Pinpoint the cell where the given text exists, returning its (x, y) midpoint coordinate. 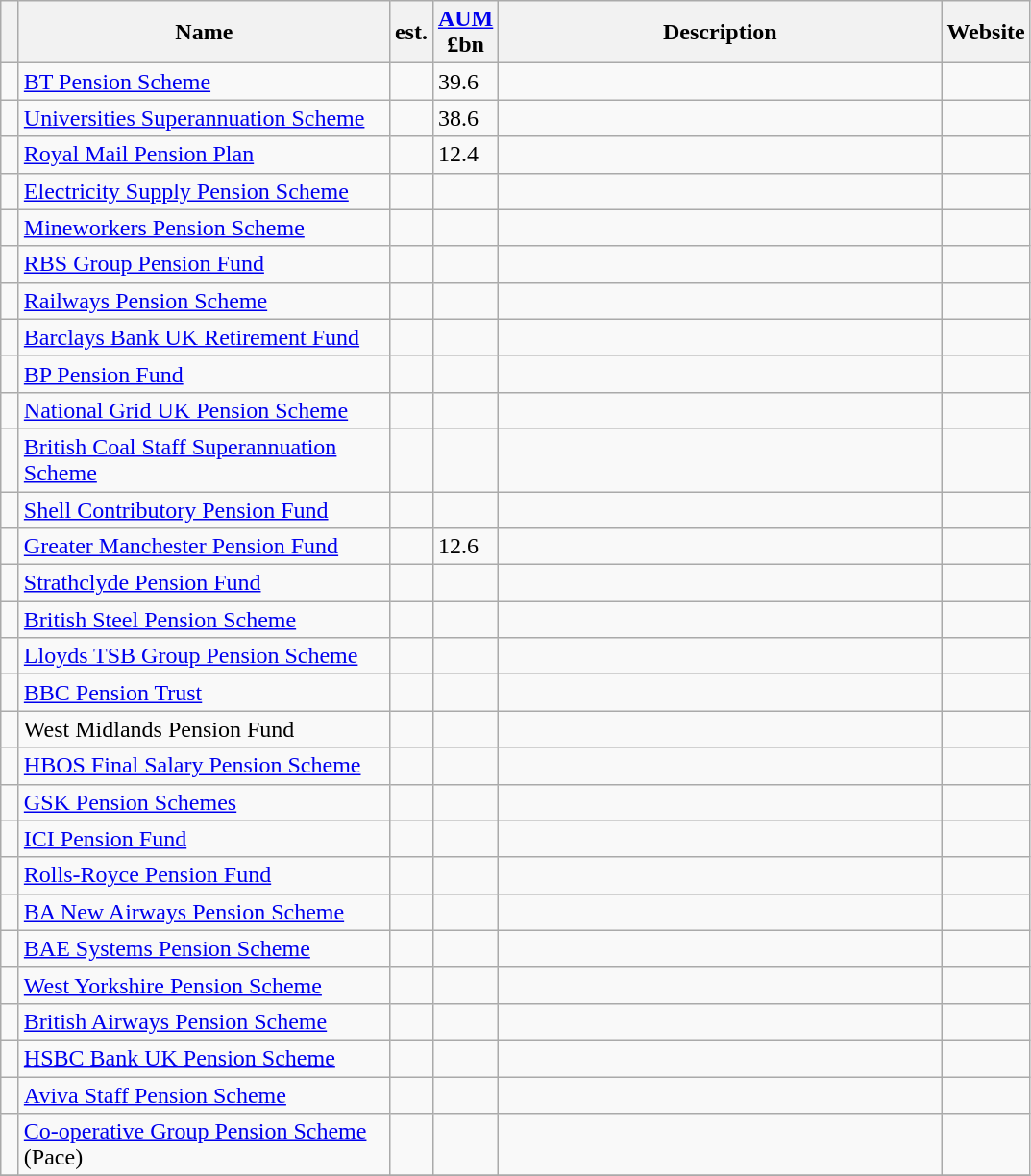
Universities Superannuation Scheme (204, 118)
Barclays Bank UK Retirement Fund (204, 337)
39.6 (465, 82)
Greater Manchester Pension Fund (204, 547)
BAE Systems Pension Scheme (204, 948)
GSK Pension Schemes (204, 802)
British Coal Staff Superannuation Scheme (204, 459)
RBS Group Pension Fund (204, 264)
AUM £bn (465, 33)
Mineworkers Pension Scheme (204, 228)
HSBC Bank UK Pension Scheme (204, 1058)
HBOS Final Salary Pension Scheme (204, 766)
West Midlands Pension Fund (204, 729)
Name (204, 33)
BP Pension Fund (204, 374)
BA New Airways Pension Scheme (204, 912)
Co-operative Group Pension Scheme (Pace) (204, 1145)
British Steel Pension Scheme (204, 620)
12.6 (465, 547)
Royal Mail Pension Plan (204, 155)
38.6 (465, 118)
Rolls-Royce Pension Fund (204, 875)
Description (721, 33)
British Airways Pension Scheme (204, 1021)
Railways Pension Scheme (204, 301)
Aviva Staff Pension Scheme (204, 1094)
Electricity Supply Pension Scheme (204, 191)
BT Pension Scheme (204, 82)
12.4 (465, 155)
Lloyds TSB Group Pension Scheme (204, 656)
Strathclyde Pension Fund (204, 583)
West Yorkshire Pension Scheme (204, 985)
BBC Pension Trust (204, 693)
ICI Pension Fund (204, 839)
est. (411, 33)
Website (986, 33)
Shell Contributory Pension Fund (204, 510)
National Grid UK Pension Scheme (204, 410)
